For the text-containing cell, return its midpoint in (X, Y) coordinate format. 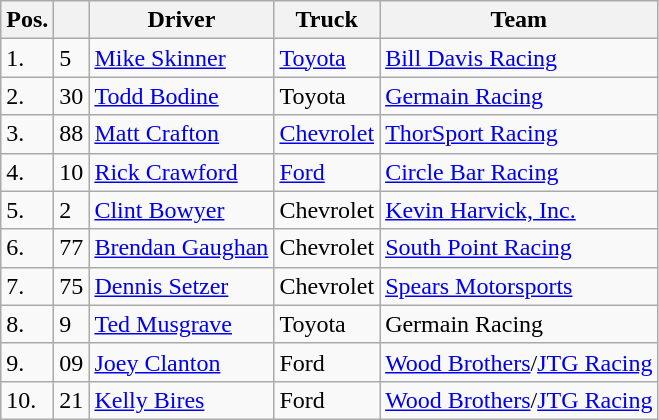
2. (28, 96)
77 (72, 248)
9 (72, 324)
5. (28, 210)
South Point Racing (519, 248)
Spears Motorsports (519, 286)
Pos. (28, 20)
Bill Davis Racing (519, 58)
21 (72, 400)
Rick Crawford (182, 172)
Kevin Harvick, Inc. (519, 210)
Team (519, 20)
2 (72, 210)
Todd Bodine (182, 96)
8. (28, 324)
6. (28, 248)
Mike Skinner (182, 58)
10 (72, 172)
Joey Clanton (182, 362)
09 (72, 362)
Circle Bar Racing (519, 172)
1. (28, 58)
10. (28, 400)
5 (72, 58)
Truck (327, 20)
Matt Crafton (182, 134)
Ted Musgrave (182, 324)
75 (72, 286)
7. (28, 286)
9. (28, 362)
Dennis Setzer (182, 286)
ThorSport Racing (519, 134)
Brendan Gaughan (182, 248)
4. (28, 172)
30 (72, 96)
Driver (182, 20)
Kelly Bires (182, 400)
Clint Bowyer (182, 210)
88 (72, 134)
3. (28, 134)
